Determine the [X, Y] coordinate at the center of the cell enclosing the given text.  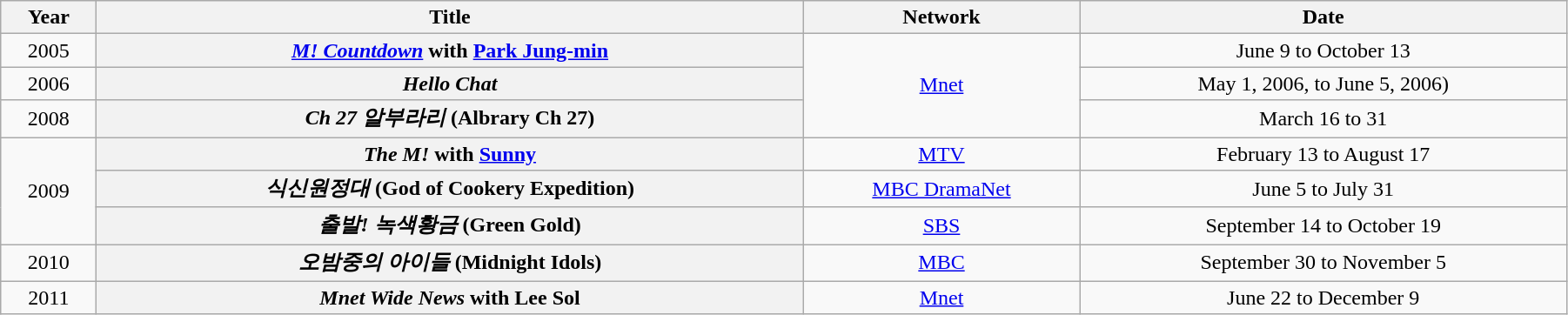
February 13 to August 17 [1323, 154]
Date [1323, 17]
The M! with Sunny [450, 154]
June 22 to December 9 [1323, 298]
September 14 to October 19 [1323, 226]
MBC DramaNet [941, 190]
Network [941, 17]
2006 [49, 84]
M! Countdown with Park Jung-min [450, 50]
Ch 27 알부라리 (Albrary Ch 27) [450, 118]
MTV [941, 154]
오밤중의 아이들 (Midnight Idols) [450, 263]
출발! 녹색황금 (Green Gold) [450, 226]
식신원정대 (God of Cookery Expedition) [450, 190]
Title [450, 17]
2005 [49, 50]
2010 [49, 263]
Mnet Wide News with Lee Sol [450, 298]
2011 [49, 298]
Year [49, 17]
March 16 to 31 [1323, 118]
Hello Chat [450, 84]
May 1, 2006, to June 5, 2006) [1323, 84]
June 5 to July 31 [1323, 190]
September 30 to November 5 [1323, 263]
MBC [941, 263]
SBS [941, 226]
2009 [49, 191]
2008 [49, 118]
June 9 to October 13 [1323, 50]
